For the text-containing cell, return its midpoint in (X, Y) coordinate format. 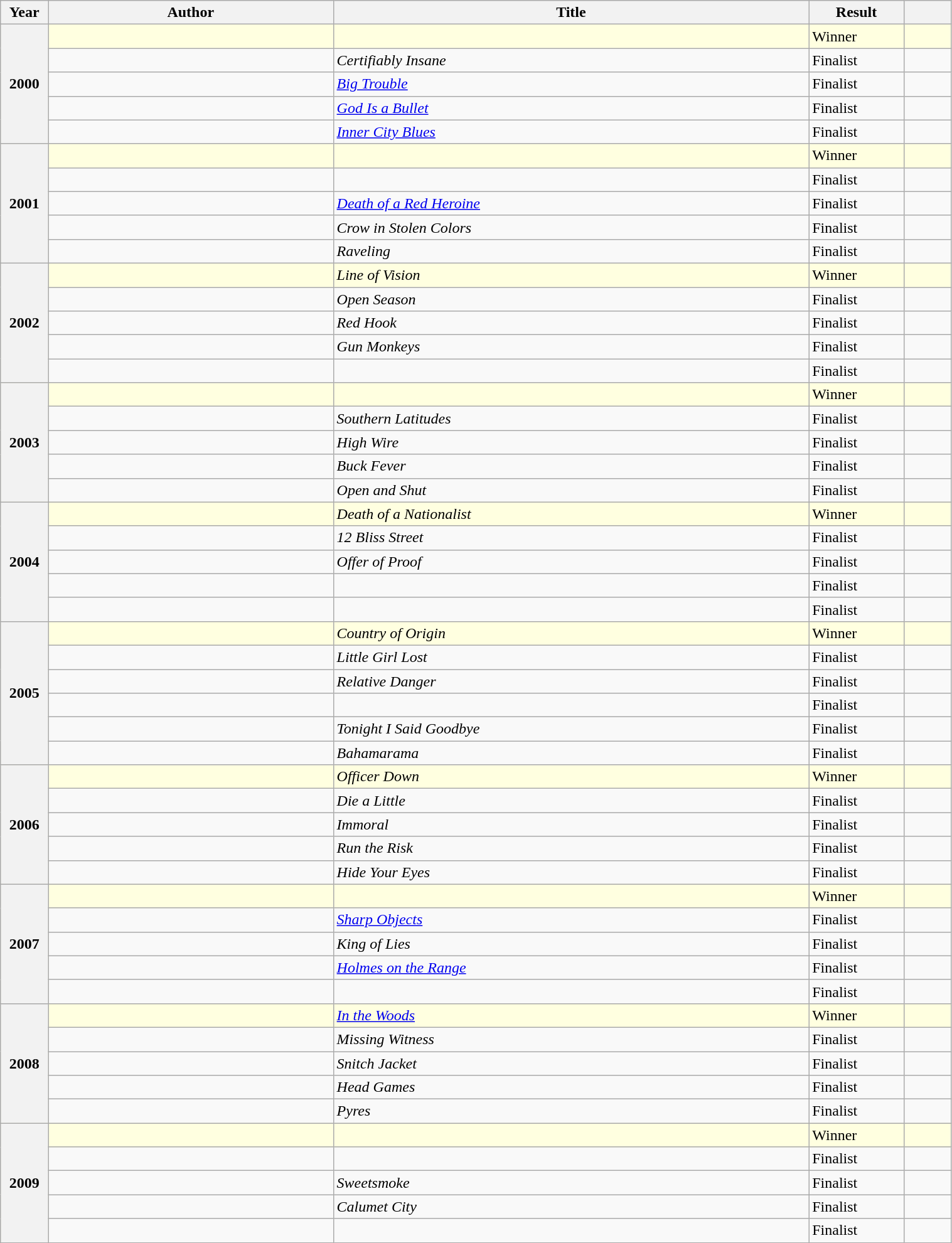
Buck Fever (571, 466)
Big Trouble (571, 84)
Death of a Red Heroine (571, 203)
2009 (24, 1183)
Result (857, 13)
Holmes on the Range (571, 968)
Offer of Proof (571, 562)
Missing Witness (571, 1039)
2005 (24, 693)
2001 (24, 203)
Bahamarama (571, 753)
Raveling (571, 251)
2008 (24, 1063)
Little Girl Lost (571, 657)
Title (571, 13)
Country of Origin (571, 633)
Southern Latitudes (571, 419)
Sharp Objects (571, 920)
Head Games (571, 1087)
2006 (24, 824)
Hide Your Eyes (571, 872)
Run the Risk (571, 848)
Snitch Jacket (571, 1064)
Author (191, 13)
Relative Danger (571, 681)
Year (24, 13)
Open Season (571, 299)
Sweetsmoke (571, 1183)
Calumet City (571, 1207)
12 Bliss Street (571, 538)
2003 (24, 442)
God Is a Bullet (571, 108)
2000 (24, 84)
High Wire (571, 442)
2007 (24, 944)
Immoral (571, 824)
Line of Vision (571, 275)
Officer Down (571, 777)
Certifiably Insane (571, 60)
Die a Little (571, 801)
2002 (24, 323)
Open and Shut (571, 490)
Inner City Blues (571, 132)
Crow in Stolen Colors (571, 227)
King of Lies (571, 944)
Death of a Nationalist (571, 514)
2004 (24, 562)
Gun Monkeys (571, 347)
Red Hook (571, 323)
In the Woods (571, 1015)
Tonight I Said Goodbye (571, 729)
Pyres (571, 1111)
